Scan for the cell matching the given text and deliver its (X, Y) coordinate at center. 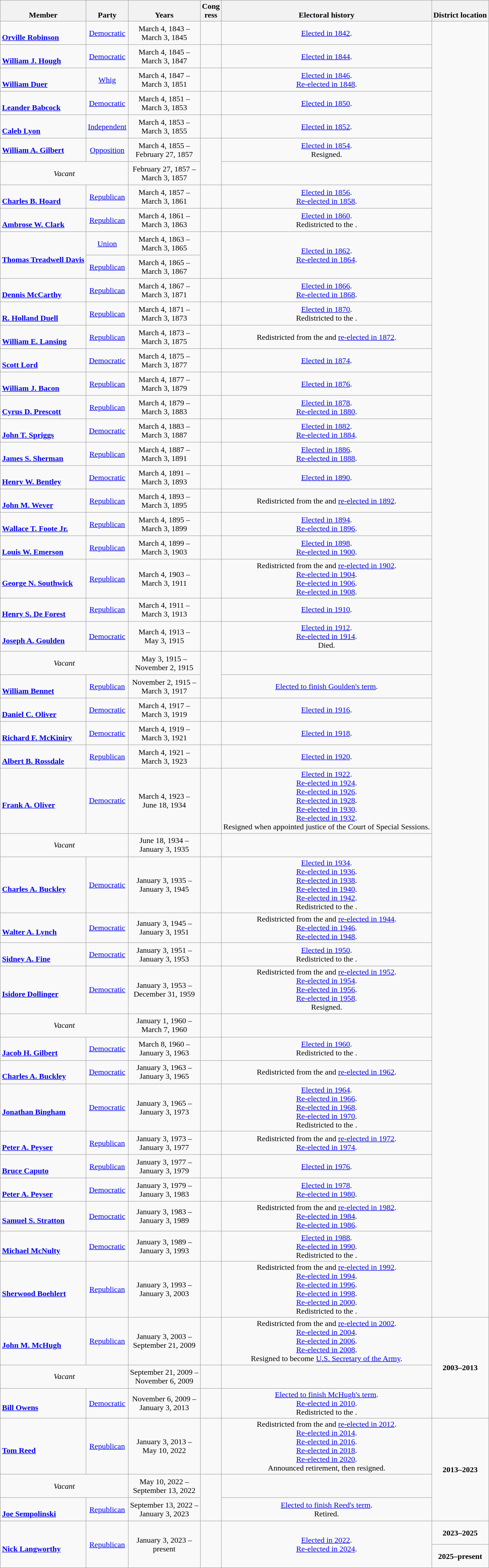
March 4, 1855 –February 27, 1857 (164, 150)
George N. Southwick (43, 579)
District location (460, 11)
September 13, 2022 –January 3, 2023 (164, 1510)
William J. Bacon (43, 384)
Sherwood Boehlert (43, 1289)
November 6, 2009 –January 3, 2013 (164, 1403)
February 27, 1857 –March 3, 1857 (164, 173)
R. Holland Duell (43, 314)
March 4, 1917 –March 3, 1919 (164, 710)
Union (107, 244)
March 4, 1913 –May 3, 1915 (164, 636)
Elected in 1846.Re-elected in 1848. (327, 80)
March 4, 1861 –March 3, 1863 (164, 220)
March 4, 1879 –March 3, 1883 (164, 407)
March 4, 1857 –March 3, 1861 (164, 197)
November 2, 1915 –March 3, 1917 (164, 686)
Henry S. De Forest (43, 610)
January 3, 1951 –January 3, 1953 (164, 954)
March 4, 1843 –March 3, 1845 (164, 33)
Thomas Treadwell Davis (43, 255)
Redistricted from the and re-elected in 2002.Re-elected in 2004.Re-elected in 2006.Re-elected in 2008.Resigned to become U.S. Secretary of the Army. (327, 1341)
March 4, 1851 –March 3, 1853 (164, 103)
Elected in 1890. (327, 478)
Henry W. Bentley (43, 478)
Congress (211, 11)
Elected in 1950.Redistricted to the . (327, 954)
Elected in 1874. (327, 361)
John M. Wever (43, 501)
Joseph A. Goulden (43, 636)
January 3, 1945 –January 3, 1951 (164, 928)
Bill Owens (43, 1403)
March 4, 1871 –March 3, 1873 (164, 314)
Elected to finish Reed's term.Retired. (327, 1510)
January 3, 1983 –January 3, 1989 (164, 1216)
Cyrus D. Prescott (43, 407)
March 4, 1863 –March 3, 1865 (164, 244)
June 18, 1934 –January 3, 1935 (164, 845)
January 1, 1960 –March 7, 1960 (164, 1025)
March 4, 1873 –March 3, 1875 (164, 337)
Richard F. McKiniry (43, 733)
Caleb Lyon (43, 127)
Samuel S. Stratton (43, 1216)
March 4, 1867 –March 3, 1871 (164, 290)
Elected in 1862.Re-elected in 1864. (327, 255)
March 4, 1845 –March 3, 1847 (164, 57)
Elected in 1918. (327, 733)
Sidney A. Fine (43, 954)
March 4, 1853 –March 3, 1855 (164, 127)
Michael McNulty (43, 1246)
Elected in 1978.Re-elected in 1980. (327, 1190)
March 4, 1887 –March 3, 1891 (164, 454)
Dennis McCarthy (43, 290)
Whig (107, 80)
March 4, 1895 –March 3, 1899 (164, 524)
Member (43, 11)
Elected in 1882.Re-elected in 1884. (327, 431)
Nick Langworthy (43, 1545)
May 10, 2022 –September 13, 2022 (164, 1486)
Bruce Caputo (43, 1166)
Elected in 1898.Re-elected in 1900. (327, 548)
March 4, 1877 –March 3, 1879 (164, 384)
Orville Robinson (43, 33)
Elected in 1920. (327, 757)
January 3, 2013 –May 10, 2022 (164, 1446)
Redistricted from the and re-elected in 1992.Re-elected in 1994.Re-elected in 1996.Re-elected in 1998.Re-elected in 2000.Redistricted to the . (327, 1289)
Tom Reed (43, 1446)
Elected in 1960.Redistricted to the . (327, 1049)
William J. Hough (43, 57)
March 4, 1899 –March 3, 1903 (164, 548)
March 8, 1960 –January 3, 1963 (164, 1049)
Elected in 1894.Re-elected in 1896. (327, 524)
January 3, 1973 –January 3, 1977 (164, 1143)
Redistricted from the and re-elected in 1952.Re-elected in 1954.Re-elected in 1956.Re-elected in 1958.Resigned. (327, 990)
Elected in 1870.Redistricted to the . (327, 314)
March 4, 1893 –March 3, 1895 (164, 501)
January 3, 2003 –September 21, 2009 (164, 1341)
Walter A. Lynch (43, 928)
Elected in 1856.Re-elected in 1858. (327, 197)
Elected in 1964.Re-elected in 1966.Re-elected in 1968.Re-elected in 1970.Redistricted to the . (327, 1107)
Elected in 1876. (327, 384)
January 3, 1977 –January 3, 1979 (164, 1166)
March 4, 1865 –March 3, 1867 (164, 267)
January 3, 1989 –January 3, 1993 (164, 1246)
Redistricted from the and re-elected in 1902.Re-elected in 1904.Re-elected in 1906.Re-elected in 1908. (327, 579)
Elected in 1910. (327, 610)
March 4, 1875 –March 3, 1877 (164, 361)
Leander Babcock (43, 103)
January 3, 1953 –December 31, 1959 (164, 990)
Elected in 1852. (327, 127)
Charles B. Hoard (43, 197)
January 3, 1965 –January 3, 1973 (164, 1107)
Elected in 1886.Re-elected in 1888. (327, 454)
Frank A. Oliver (43, 801)
Party (107, 11)
Elected in 1844. (327, 57)
Scott Lord (43, 361)
Ambrose W. Clark (43, 220)
Elected in 1878.Re-elected in 1880. (327, 407)
March 4, 1903 –March 3, 1911 (164, 579)
March 4, 1923 –June 18, 1934 (164, 801)
Elected in 1850. (327, 103)
William Bennet (43, 686)
William E. Lansing (43, 337)
Elected in 1912.Re-elected in 1914.Died. (327, 636)
2013–2023 (460, 1470)
March 4, 1883 –March 3, 1887 (164, 431)
Isidore Dollinger (43, 990)
January 3, 2023 –present (164, 1545)
Jonathan Bingham (43, 1107)
Elected in 1916. (327, 710)
Louis W. Emerson (43, 548)
September 21, 2009 –November 6, 2009 (164, 1377)
Years (164, 11)
Elected to finish Goulden's term. (327, 686)
Redistricted from the and re-elected in 1872. (327, 337)
March 4, 1891 –March 3, 1893 (164, 478)
Elected in 1976. (327, 1166)
Joe Sempolinski (43, 1510)
Redistricted from the and re-elected in 1972.Re-elected in 1974. (327, 1143)
Elected in 1842. (327, 33)
John M. McHugh (43, 1341)
Elected in 2022.Re-elected in 2024. (327, 1545)
Electoral history (327, 11)
Redistricted from the and re-elected in 1962. (327, 1072)
Elected in 1854.Resigned. (327, 150)
John T. Spriggs (43, 431)
January 3, 1963 –January 3, 1965 (164, 1072)
Elected in 1860.Redistricted to the . (327, 220)
Elected in 1988.Re-elected in 1990.Redistricted to the . (327, 1246)
Albert B. Rossdale (43, 757)
March 4, 1911 –March 3, 1913 (164, 610)
2023–2025 (460, 1533)
James S. Sherman (43, 454)
March 4, 1921 –March 3, 1923 (164, 757)
2003–2013 (460, 1368)
Elected in 1934.Re-elected in 1936.Re-elected in 1938.Re-elected in 1940.Re-elected in 1942.Redistricted to the . (327, 885)
Wallace T. Foote Jr. (43, 524)
Redistricted from the and re-elected in 1944.Re-elected in 1946.Re-elected in 1948. (327, 928)
Jacob H. Gilbert (43, 1049)
William Duer (43, 80)
January 3, 1935 –January 3, 1945 (164, 885)
Elected to finish McHugh's term.Re-elected in 2010.Redistricted to the . (327, 1403)
May 3, 1915 –November 2, 1915 (164, 663)
March 4, 1919 –March 3, 1921 (164, 733)
Elected in 1866.Re-elected in 1868. (327, 290)
March 4, 1847 –March 3, 1851 (164, 80)
Redistricted from the and re-elected in 1982.Re-elected in 1984.Re-elected in 1986. (327, 1216)
Redistricted from the and re-elected in 1892. (327, 501)
Opposition (107, 150)
2025–present (460, 1556)
January 3, 1993 –January 3, 2003 (164, 1289)
Independent (107, 127)
Daniel C. Oliver (43, 710)
January 3, 1979 –January 3, 1983 (164, 1190)
William A. Gilbert (43, 150)
